Output the [x, y] coordinate of the center of the cell containing the given text.  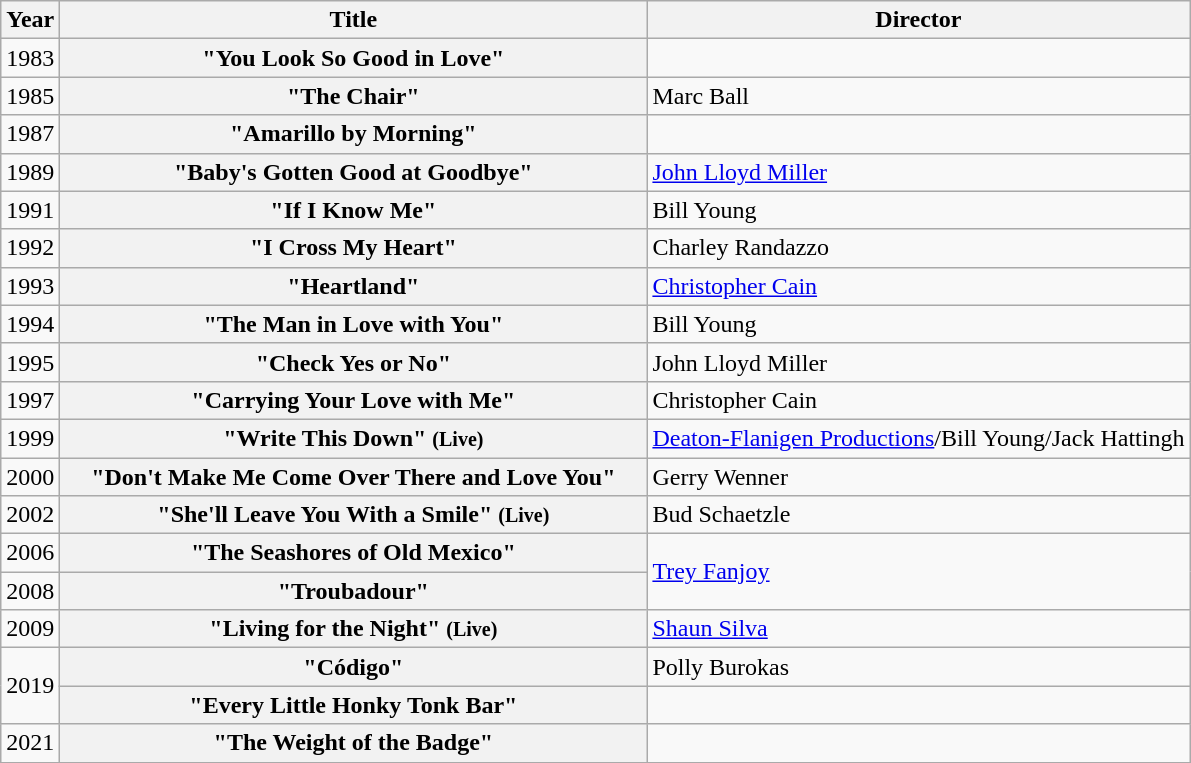
"Don't Make Me Come Over There and Love You" [354, 477]
2008 [30, 591]
Charley Randazzo [918, 248]
Polly Burokas [918, 667]
Director [918, 20]
1994 [30, 324]
"Heartland" [354, 286]
"Baby's Gotten Good at Goodbye" [354, 172]
Trey Fanjoy [918, 572]
"The Chair" [354, 96]
"Carrying Your Love with Me" [354, 400]
"She'll Leave You With a Smile" (Live) [354, 515]
Bud Schaetzle [918, 515]
Year [30, 20]
"Every Little Honky Tonk Bar" [354, 705]
"Check Yes or No" [354, 362]
1989 [30, 172]
2009 [30, 629]
Title [354, 20]
"Write This Down" (Live) [354, 438]
1985 [30, 96]
"Troubadour" [354, 591]
1999 [30, 438]
Gerry Wenner [918, 477]
1997 [30, 400]
Deaton-Flanigen Productions/Bill Young/Jack Hattingh [918, 438]
"Living for the Night" (Live) [354, 629]
2021 [30, 743]
Shaun Silva [918, 629]
2002 [30, 515]
"The Seashores of Old Mexico" [354, 553]
2019 [30, 686]
1991 [30, 210]
"Código" [354, 667]
1983 [30, 58]
"If I Know Me" [354, 210]
1995 [30, 362]
"Amarillo by Morning" [354, 134]
1987 [30, 134]
1992 [30, 248]
2006 [30, 553]
2000 [30, 477]
1993 [30, 286]
Marc Ball [918, 96]
"The Man in Love with You" [354, 324]
"You Look So Good in Love" [354, 58]
"I Cross My Heart" [354, 248]
"The Weight of the Badge" [354, 743]
